Search for the cell housing the specified text and yield its [x, y] center coordinate. 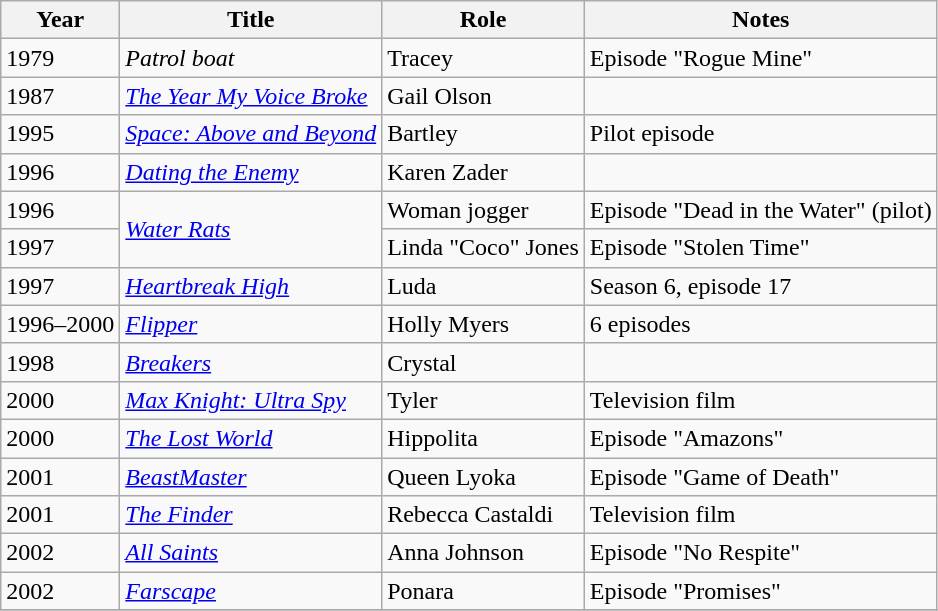
Queen Lyoka [484, 477]
Holly Myers [484, 324]
Ponara [484, 591]
1995 [60, 134]
Year [60, 20]
BeastMaster [251, 477]
Episode "Promises" [760, 591]
Bartley [484, 134]
1996–2000 [60, 324]
Season 6, episode 17 [760, 286]
Gail Olson [484, 96]
Space: Above and Beyond [251, 134]
Luda [484, 286]
Heartbreak High [251, 286]
The Finder [251, 515]
Episode "Amazons" [760, 438]
Title [251, 20]
1987 [60, 96]
Hippolita [484, 438]
Patrol boat [251, 58]
Pilot episode [760, 134]
Farscape [251, 591]
Dating the Enemy [251, 172]
The Year My Voice Broke [251, 96]
Episode "Game of Death" [760, 477]
Episode "Dead in the Water" (pilot) [760, 210]
Notes [760, 20]
Rebecca Castaldi [484, 515]
1979 [60, 58]
Tracey [484, 58]
Breakers [251, 362]
Episode "Rogue Mine" [760, 58]
The Lost World [251, 438]
Flipper [251, 324]
Linda "Coco" Jones [484, 248]
Tyler [484, 400]
All Saints [251, 553]
Water Rats [251, 229]
Episode "No Respite" [760, 553]
Woman jogger [484, 210]
1998 [60, 362]
Max Knight: Ultra Spy [251, 400]
Role [484, 20]
Crystal [484, 362]
Episode "Stolen Time" [760, 248]
Karen Zader [484, 172]
6 episodes [760, 324]
Anna Johnson [484, 553]
